Return the [x, y] coordinate for the center point of the cell that contains the specified text.  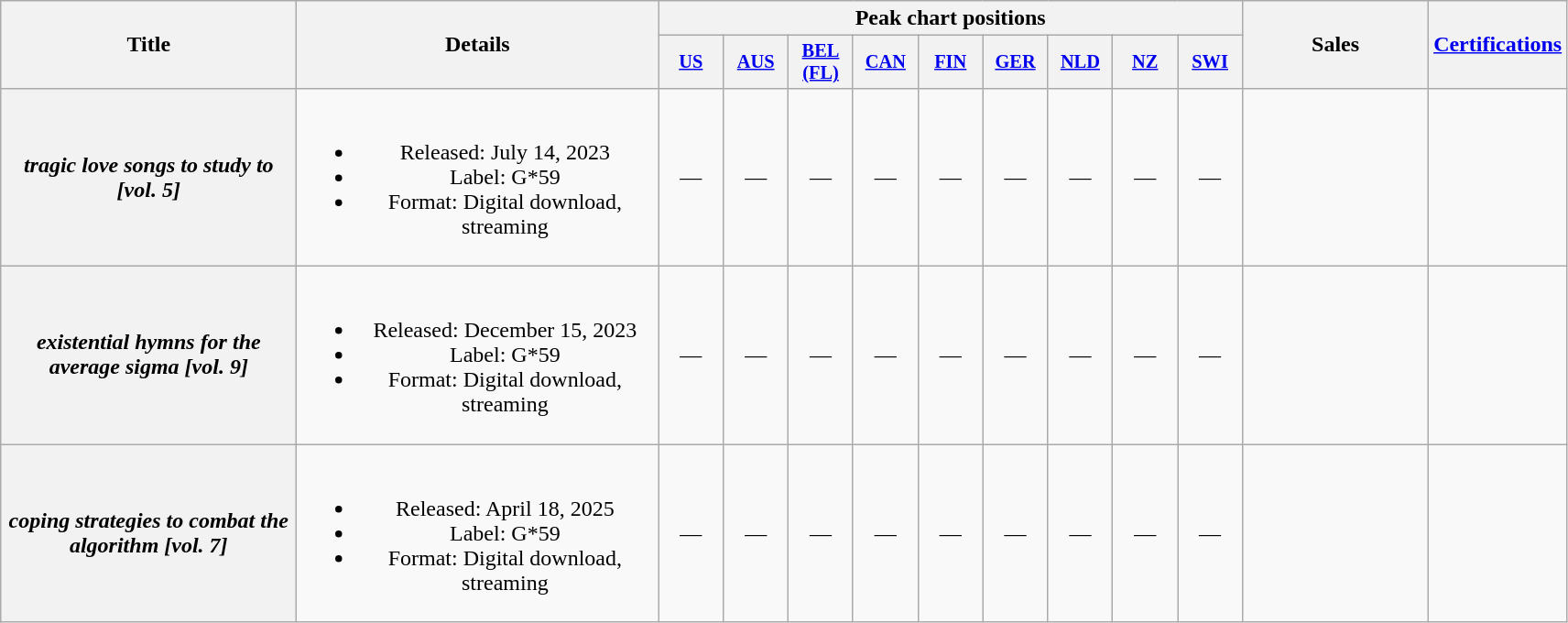
AUS [757, 62]
Details [478, 45]
Peak chart positions [951, 18]
SWI [1211, 62]
NZ [1145, 62]
CAN [885, 62]
existential hymns for the average sigma [vol. 9] [148, 355]
Certifications [1498, 45]
Released: December 15, 2023Label: G*59Format: Digital download, streaming [478, 355]
US [691, 62]
FIN [951, 62]
BEL(FL) [821, 62]
Released: July 14, 2023Label: G*59Format: Digital download, streaming [478, 177]
tragic love songs to study to [vol. 5] [148, 177]
Sales [1335, 45]
Released: April 18, 2025Label: G*59Format: Digital download, streaming [478, 533]
GER [1015, 62]
coping strategies to combat the algorithm [vol. 7] [148, 533]
NLD [1081, 62]
Title [148, 45]
